Find where the given text appears and provide that cell's center as [X, Y] coordinate. 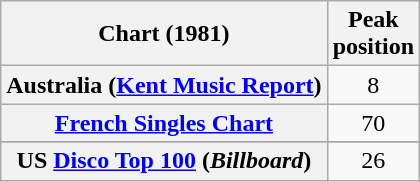
8 [373, 85]
French Singles Chart [164, 123]
US Disco Top 100 (Billboard) [164, 161]
70 [373, 123]
Chart (1981) [164, 34]
26 [373, 161]
Peakposition [373, 34]
Australia (Kent Music Report) [164, 85]
